Determine the (x, y) coordinate at the center of the cell enclosing the given text.  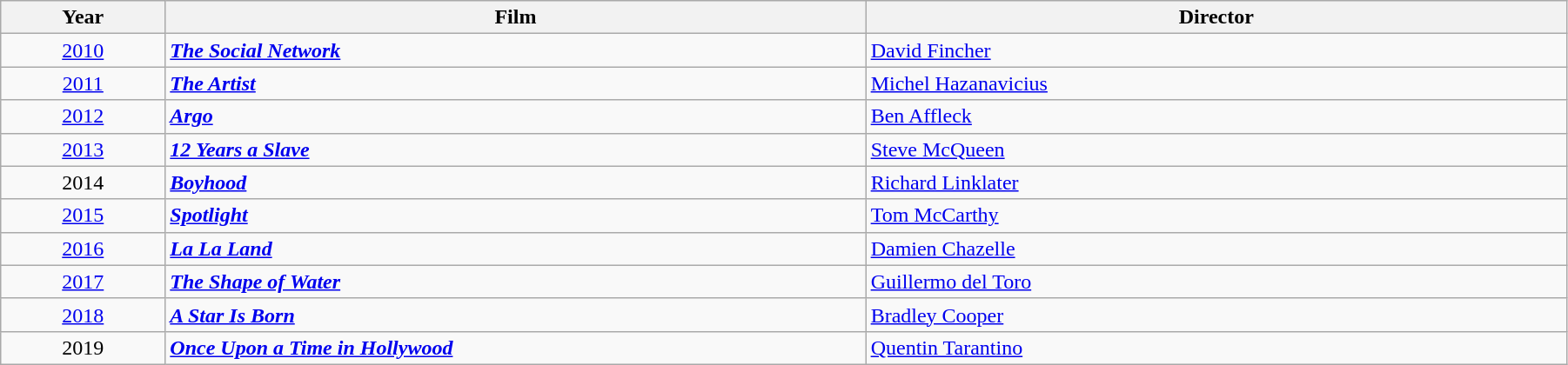
Argo (515, 116)
2012 (84, 116)
Year (84, 17)
2011 (84, 83)
2014 (84, 182)
Ben Affleck (1216, 116)
2015 (84, 216)
Damien Chazelle (1216, 249)
2013 (84, 149)
2018 (84, 315)
A Star Is Born (515, 315)
The Artist (515, 83)
Guillermo del Toro (1216, 282)
The Shape of Water (515, 282)
2016 (84, 249)
2010 (84, 50)
Michel Hazanavicius (1216, 83)
David Fincher (1216, 50)
2017 (84, 282)
Quentin Tarantino (1216, 348)
Richard Linklater (1216, 182)
Bradley Cooper (1216, 315)
Film (515, 17)
Tom McCarthy (1216, 216)
2019 (84, 348)
La La Land (515, 249)
Spotlight (515, 216)
Director (1216, 17)
Once Upon a Time in Hollywood (515, 348)
The Social Network (515, 50)
Boyhood (515, 182)
Steve McQueen (1216, 149)
12 Years a Slave (515, 149)
